Provide the (X, Y) coordinate of the cell's center where the given text is located.  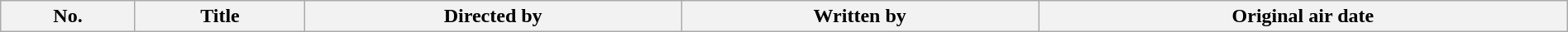
No. (68, 16)
Written by (860, 16)
Title (220, 16)
Directed by (493, 16)
Original air date (1303, 16)
